Return the (X, Y) coordinate for the center point of the cell that contains the specified text.  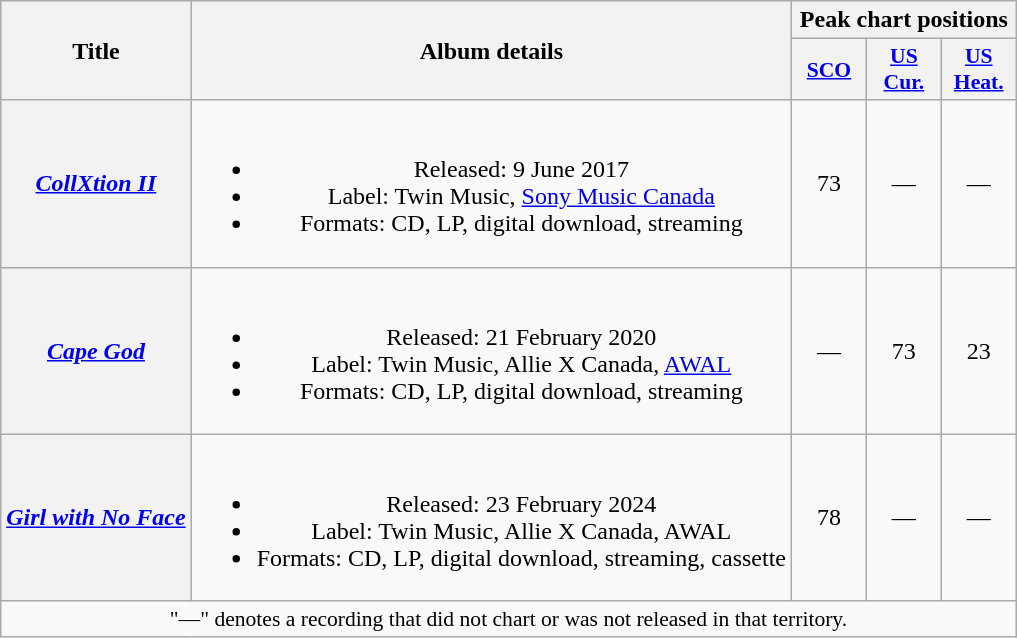
Title (96, 50)
USCur. (904, 70)
23 (978, 350)
Album details (491, 50)
78 (828, 518)
Released: 23 February 2024Label: Twin Music, Allie X Canada, AWALFormats: CD, LP, digital download, streaming, cassette (491, 518)
USHeat. (978, 70)
SCO (828, 70)
Released: 21 February 2020Label: Twin Music, Allie X Canada, AWALFormats: CD, LP, digital download, streaming (491, 350)
Peak chart positions (904, 20)
"—" denotes a recording that did not chart or was not released in that territory. (508, 619)
Cape God (96, 350)
Girl with No Face (96, 518)
CollXtion II (96, 184)
Released: 9 June 2017Label: Twin Music, Sony Music CanadaFormats: CD, LP, digital download, streaming (491, 184)
